Pinpoint the cell where the given text exists, returning its (x, y) midpoint coordinate. 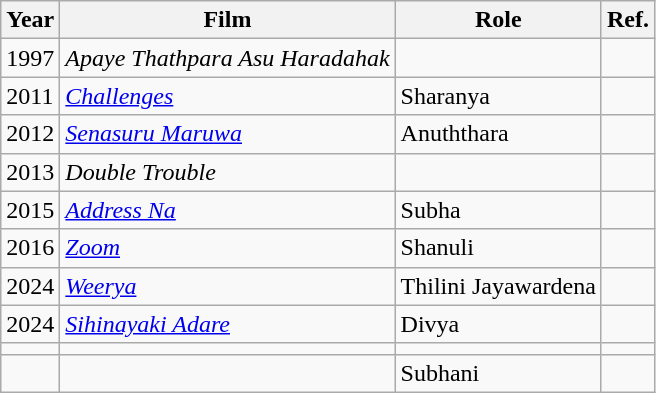
Zoom (228, 248)
2013 (30, 172)
Apaye Thathpara Asu Haradahak (228, 58)
Role (498, 20)
2016 (30, 248)
Subhani (498, 373)
Sihinayaki Adare (228, 324)
1997 (30, 58)
2012 (30, 134)
Anuththara (498, 134)
Address Na (228, 210)
2015 (30, 210)
Shanuli (498, 248)
2011 (30, 96)
Sharanya (498, 96)
Thilini Jayawardena (498, 286)
Ref. (628, 20)
Senasuru Maruwa (228, 134)
Challenges (228, 96)
Weerya (228, 286)
Divya (498, 324)
Subha (498, 210)
Double Trouble (228, 172)
Year (30, 20)
Film (228, 20)
